Find where the given text appears and provide that cell's center as [x, y] coordinate. 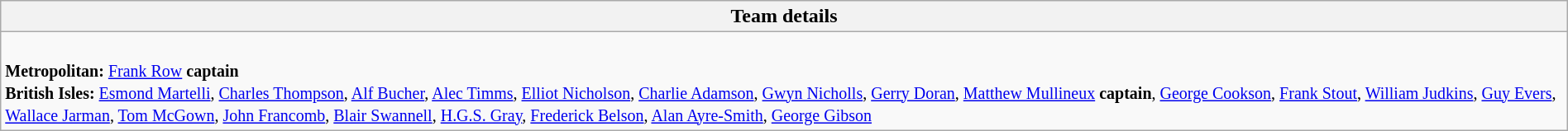
Team details [784, 16]
